Capture the cell that displays the provided text and extract its [X, Y] central coordinate. 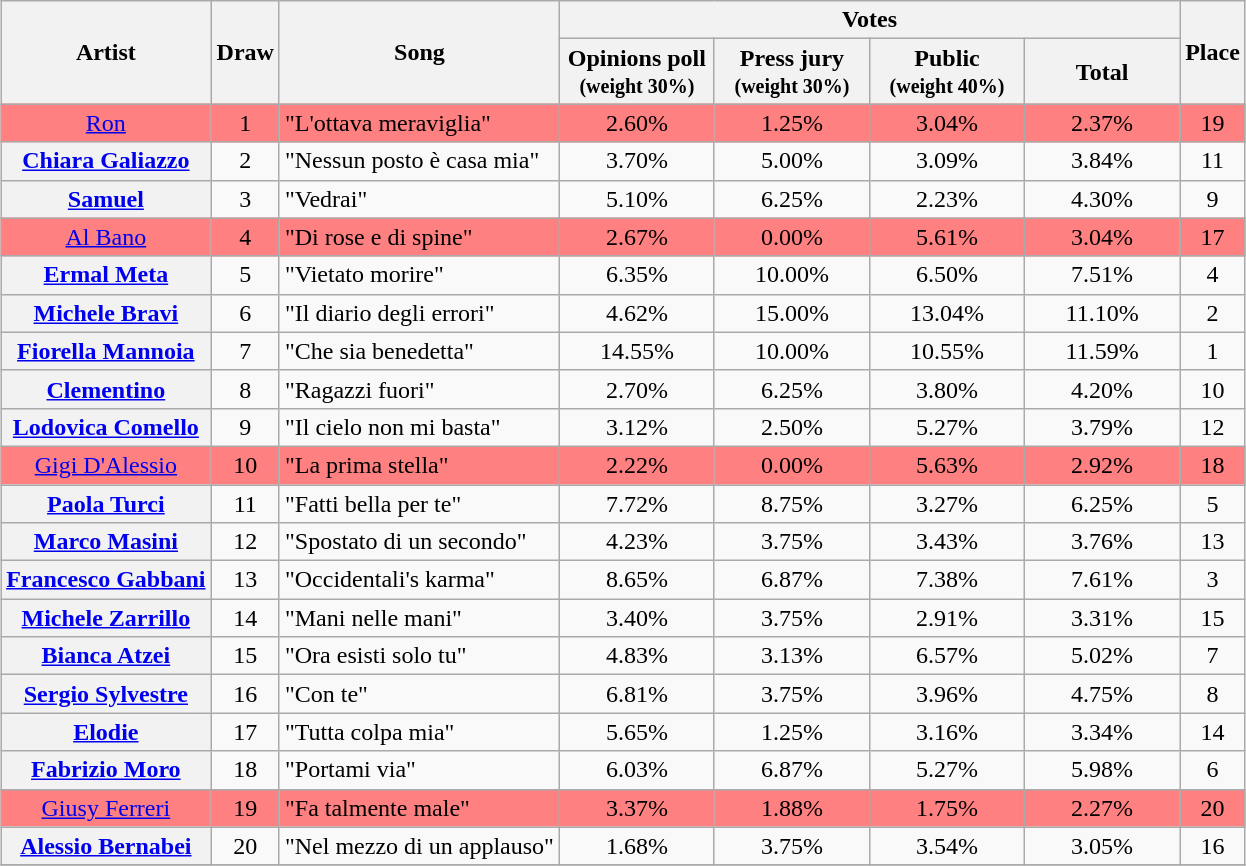
13.04% [946, 313]
Gigi D'Alessio [106, 465]
"Mani nelle mani" [419, 618]
2.37% [1102, 123]
3.79% [1102, 427]
3.96% [946, 694]
"Occidentali's karma" [419, 580]
3.70% [636, 161]
Opinions poll(weight 30%) [636, 72]
3.40% [636, 618]
Marco Masini [106, 542]
3.76% [1102, 542]
2.70% [636, 389]
6.03% [636, 770]
3.31% [1102, 618]
3.09% [946, 161]
Chiara Galiazzo [106, 161]
3.37% [636, 808]
3.43% [946, 542]
Fiorella Mannoia [106, 351]
3.84% [1102, 161]
"Di rose e di spine" [419, 237]
Elodie [106, 732]
3.16% [946, 732]
3.05% [1102, 846]
Lodovica Comello [106, 427]
5.10% [636, 199]
6.50% [946, 275]
"Ora esisti solo tu" [419, 656]
10.55% [946, 351]
2.67% [636, 237]
4.20% [1102, 389]
6.57% [946, 656]
Song [419, 52]
8.65% [636, 580]
"Ragazzi fuori" [419, 389]
1.75% [946, 808]
"L'ottava meraviglia" [419, 123]
7.72% [636, 503]
5.00% [792, 161]
"Che sia benedetta" [419, 351]
"La prima stella" [419, 465]
3.80% [946, 389]
Alessio Bernabei [106, 846]
Clementino [106, 389]
4.30% [1102, 199]
6.35% [636, 275]
5.02% [1102, 656]
Samuel [106, 199]
Votes [869, 20]
Press jury(weight 30%) [792, 72]
7.61% [1102, 580]
4.75% [1102, 694]
"Con te" [419, 694]
2.27% [1102, 808]
"Spostato di un secondo" [419, 542]
Michele Zarrillo [106, 618]
Sergio Sylvestre [106, 694]
5.98% [1102, 770]
4.83% [636, 656]
Place [1213, 52]
Public(weight 40%) [946, 72]
"Il cielo non mi basta" [419, 427]
Giusy Ferreri [106, 808]
Ron [106, 123]
2.23% [946, 199]
7.51% [1102, 275]
6.81% [636, 694]
Fabrizio Moro [106, 770]
Michele Bravi [106, 313]
4.62% [636, 313]
"Fa talmente male" [419, 808]
14.55% [636, 351]
"Vedrai" [419, 199]
2.91% [946, 618]
11.10% [1102, 313]
Al Bano [106, 237]
5.61% [946, 237]
3.27% [946, 503]
3.13% [792, 656]
11.59% [1102, 351]
4.23% [636, 542]
15.00% [792, 313]
"Il diario degli errori" [419, 313]
2.50% [792, 427]
3.34% [1102, 732]
"Portami via" [419, 770]
1.68% [636, 846]
"Nel mezzo di un applauso" [419, 846]
Total [1102, 72]
Artist [106, 52]
7.38% [946, 580]
Draw [245, 52]
Francesco Gabbani [106, 580]
Ermal Meta [106, 275]
"Nessun posto è casa mia" [419, 161]
8.75% [792, 503]
5.63% [946, 465]
Paola Turci [106, 503]
"Tutta colpa mia" [419, 732]
1.88% [792, 808]
3.12% [636, 427]
2.22% [636, 465]
5.65% [636, 732]
2.92% [1102, 465]
3.54% [946, 846]
2.60% [636, 123]
"Vietato morire" [419, 275]
"Fatti bella per te" [419, 503]
Bianca Atzei [106, 656]
